Return the [x, y] coordinate for the center point of the cell that contains the specified text.  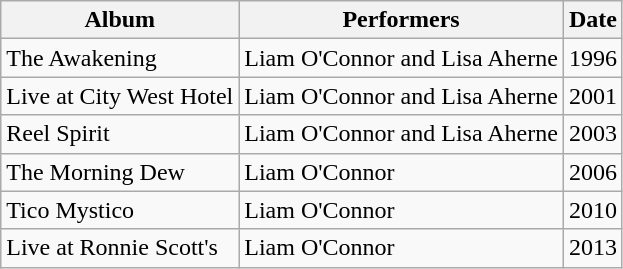
2010 [592, 210]
Reel Spirit [120, 134]
2013 [592, 248]
Album [120, 20]
2006 [592, 172]
The Awakening [120, 58]
Live at Ronnie Scott's [120, 248]
1996 [592, 58]
2001 [592, 96]
Date [592, 20]
The Morning Dew [120, 172]
Live at City West Hotel [120, 96]
Performers [402, 20]
2003 [592, 134]
Tico Mystico [120, 210]
